Capture the cell that displays the provided text and extract its [x, y] central coordinate. 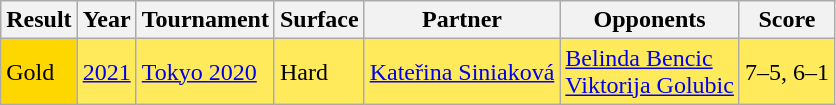
Hard [319, 72]
Tokyo 2020 [205, 72]
7–5, 6–1 [786, 72]
Kateřina Siniaková [462, 72]
Partner [462, 20]
Year [106, 20]
Tournament [205, 20]
Opponents [650, 20]
Gold [39, 72]
Belinda Bencic Viktorija Golubic [650, 72]
Surface [319, 20]
Result [39, 20]
2021 [106, 72]
Score [786, 20]
